Provide the (X, Y) coordinate of the cell's center where the given text is located.  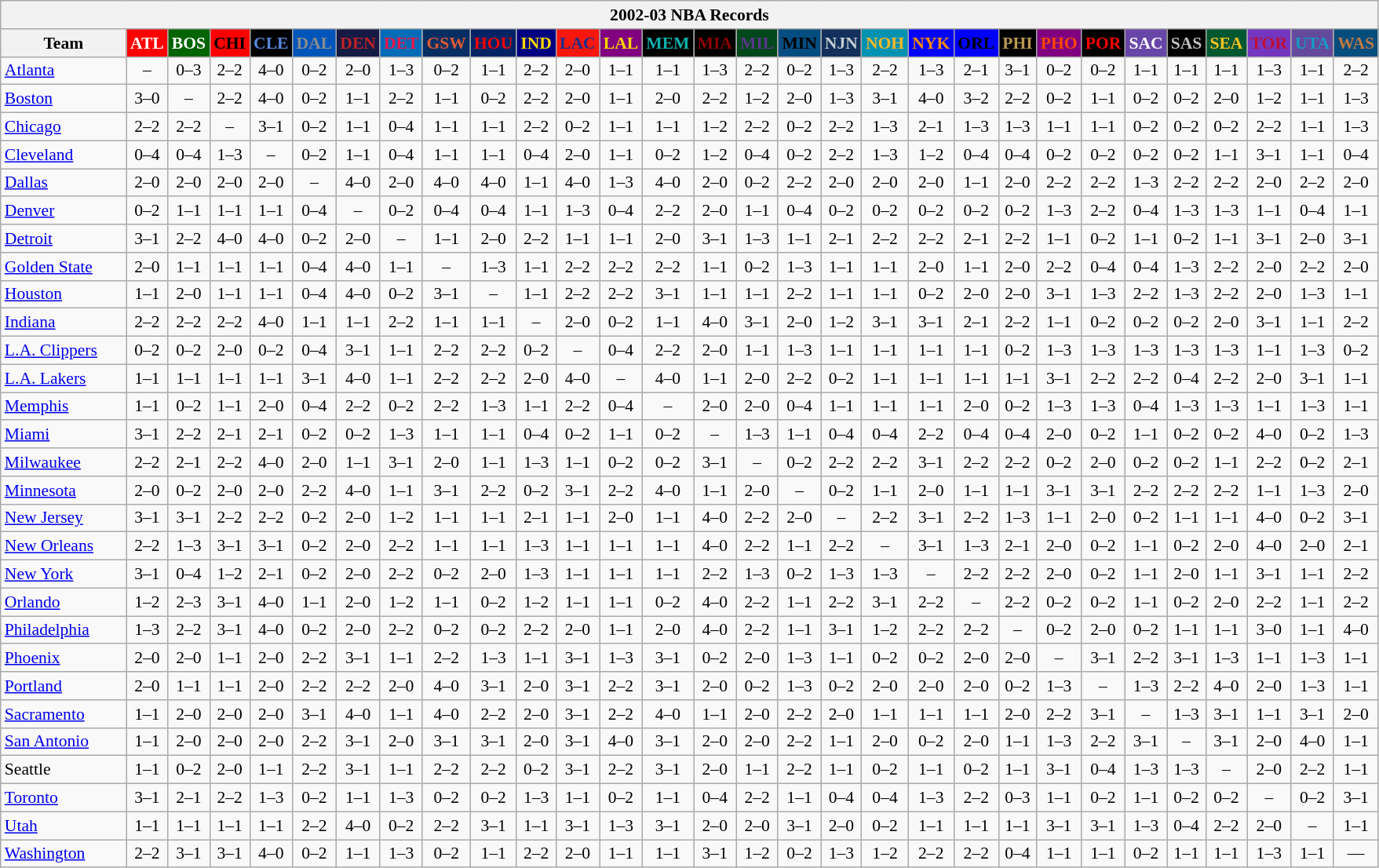
MIL (757, 43)
Miami (64, 435)
MIN (799, 43)
Utah (64, 826)
3–2 (976, 99)
Memphis (64, 407)
NJN (841, 43)
LAL (622, 43)
Detroit (64, 239)
New York (64, 574)
Portland (64, 686)
Golden State (64, 267)
Philadelphia (64, 630)
Atlanta (64, 71)
ATL (148, 43)
Sacramento (64, 714)
DET (402, 43)
Cleveland (64, 155)
SAS (1187, 43)
SEA (1226, 43)
NYK (931, 43)
L.A. Clippers (64, 351)
ORL (976, 43)
PHI (1017, 43)
San Antonio (64, 742)
UTA (1312, 43)
2002-03 NBA Records (689, 15)
IND (536, 43)
LAC (578, 43)
L.A. Lakers (64, 378)
Phoenix (64, 658)
MEM (667, 43)
Minnesota (64, 491)
POR (1104, 43)
Dallas (64, 183)
Denver (64, 211)
NOH (885, 43)
Orlando (64, 602)
PHO (1060, 43)
2–3 (188, 602)
Milwaukee (64, 462)
TOR (1270, 43)
Seattle (64, 770)
Chicago (64, 127)
New Orleans (64, 546)
— (1356, 854)
WAS (1356, 43)
MIA (715, 43)
New Jersey (64, 518)
GSW (446, 43)
CLE (272, 43)
Team (64, 43)
HOU (493, 43)
DAL (315, 43)
Boston (64, 99)
CHI (229, 43)
DEN (358, 43)
SAC (1146, 43)
Toronto (64, 798)
Houston (64, 294)
Washington (64, 854)
Indiana (64, 323)
BOS (188, 43)
